Output the (X, Y) coordinate of the center of the cell containing the given text.  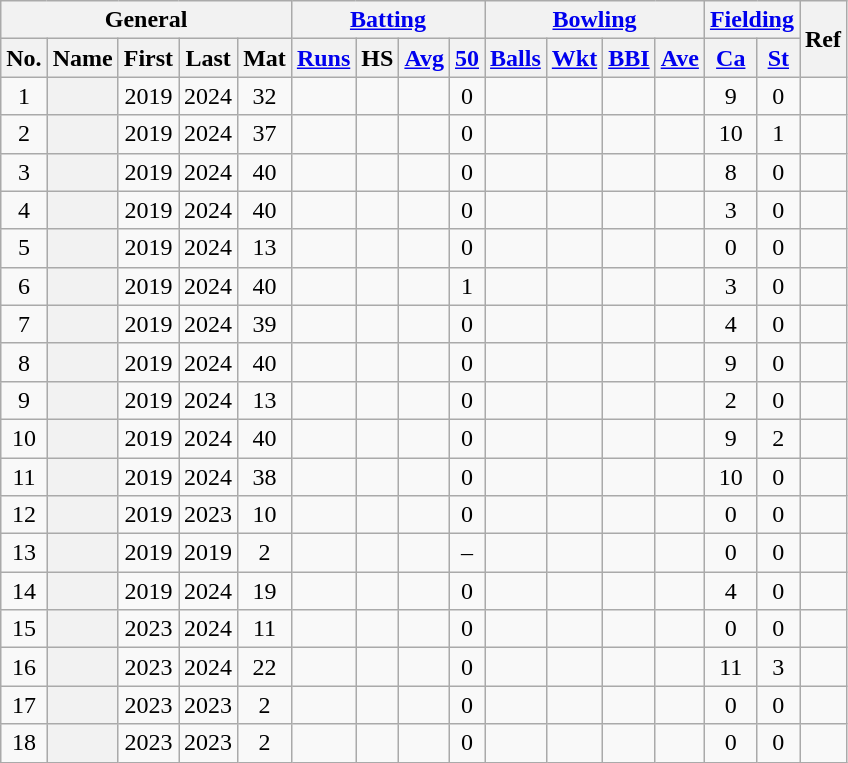
15 (24, 629)
18 (24, 743)
22 (265, 667)
First (148, 58)
BBI (629, 58)
General (146, 20)
19 (265, 591)
HS (378, 58)
Mat (265, 58)
Bowling (595, 20)
37 (265, 134)
Runs (323, 58)
Avg (424, 58)
5 (24, 248)
Name (82, 58)
38 (265, 477)
16 (24, 667)
17 (24, 705)
Batting (388, 20)
12 (24, 515)
14 (24, 591)
Ave (680, 58)
32 (265, 96)
– (466, 553)
St (778, 58)
Wkt (574, 58)
Ref (824, 39)
39 (265, 324)
Balls (516, 58)
No. (24, 58)
7 (24, 324)
50 (466, 58)
6 (24, 286)
Fielding (752, 20)
Last (208, 58)
Ca (730, 58)
